Locate the cell with the specified text and output its [X, Y] center coordinate. 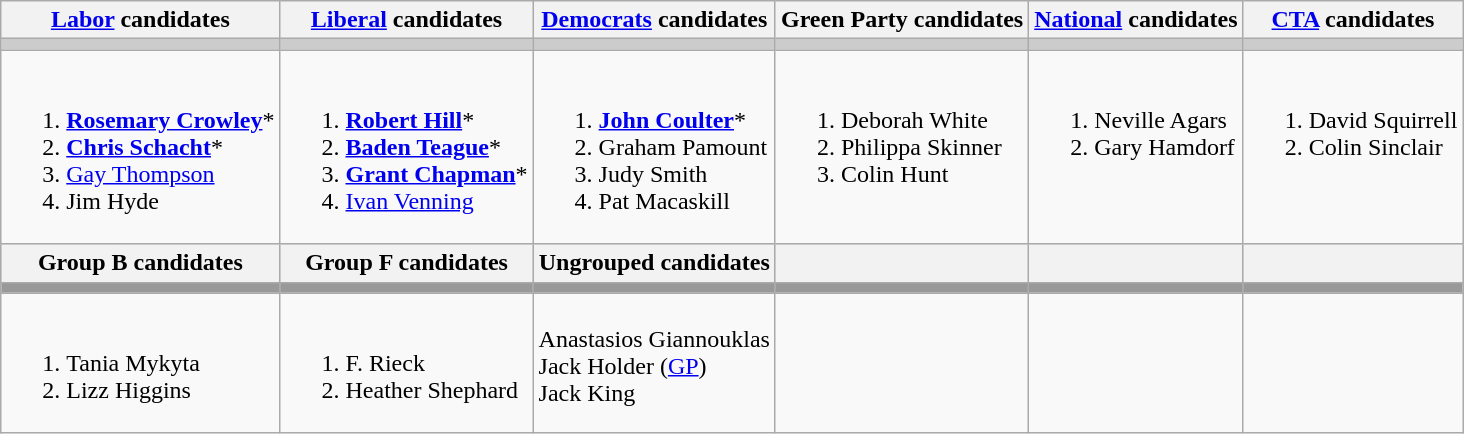
Neville AgarsGary Hamdorf [1136, 147]
Deborah WhitePhilippa SkinnerColin Hunt [902, 147]
Robert Hill*Baden Teague*Grant Chapman*Ivan Venning [406, 147]
F. RieckHeather Shephard [406, 363]
John Coulter*Graham PamountJudy SmithPat Macaskill [654, 147]
CTA candidates [1353, 20]
Democrats candidates [654, 20]
Group F candidates [406, 263]
David SquirrellColin Sinclair [1353, 147]
National candidates [1136, 20]
Labor candidates [140, 20]
Green Party candidates [902, 20]
Liberal candidates [406, 20]
Rosemary Crowley*Chris Schacht*Gay ThompsonJim Hyde [140, 147]
Tania MykytaLizz Higgins [140, 363]
Anastasios Giannouklas Jack Holder (GP) Jack King [654, 363]
Group B candidates [140, 263]
Ungrouped candidates [654, 263]
